Capture the cell that displays the provided text and extract its (X, Y) central coordinate. 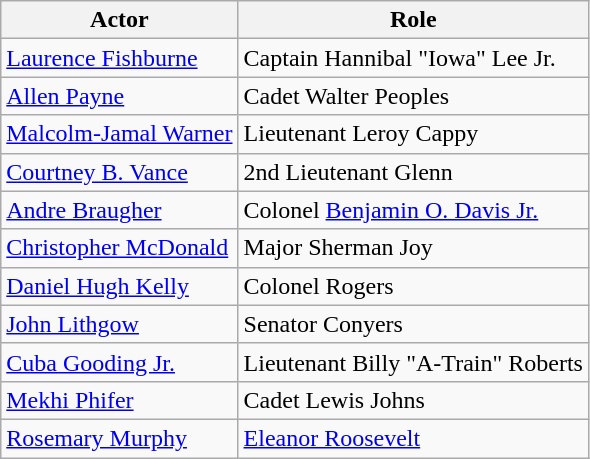
Cadet Walter Peoples (413, 96)
Captain Hannibal "Iowa" Lee Jr. (413, 58)
Allen Payne (120, 96)
Actor (120, 20)
Courtney B. Vance (120, 172)
Role (413, 20)
Laurence Fishburne (120, 58)
Daniel Hugh Kelly (120, 286)
Colonel Rogers (413, 286)
Mekhi Phifer (120, 400)
Cuba Gooding Jr. (120, 362)
Lieutenant Leroy Cappy (413, 134)
Eleanor Roosevelt (413, 438)
Major Sherman Joy (413, 248)
Malcolm-Jamal Warner (120, 134)
Senator Conyers (413, 324)
Rosemary Murphy (120, 438)
Lieutenant Billy "A-Train" Roberts (413, 362)
John Lithgow (120, 324)
2nd Lieutenant Glenn (413, 172)
Christopher McDonald (120, 248)
Andre Braugher (120, 210)
Colonel Benjamin O. Davis Jr. (413, 210)
Cadet Lewis Johns (413, 400)
